Pinpoint the cell where the given text exists, returning its [x, y] midpoint coordinate. 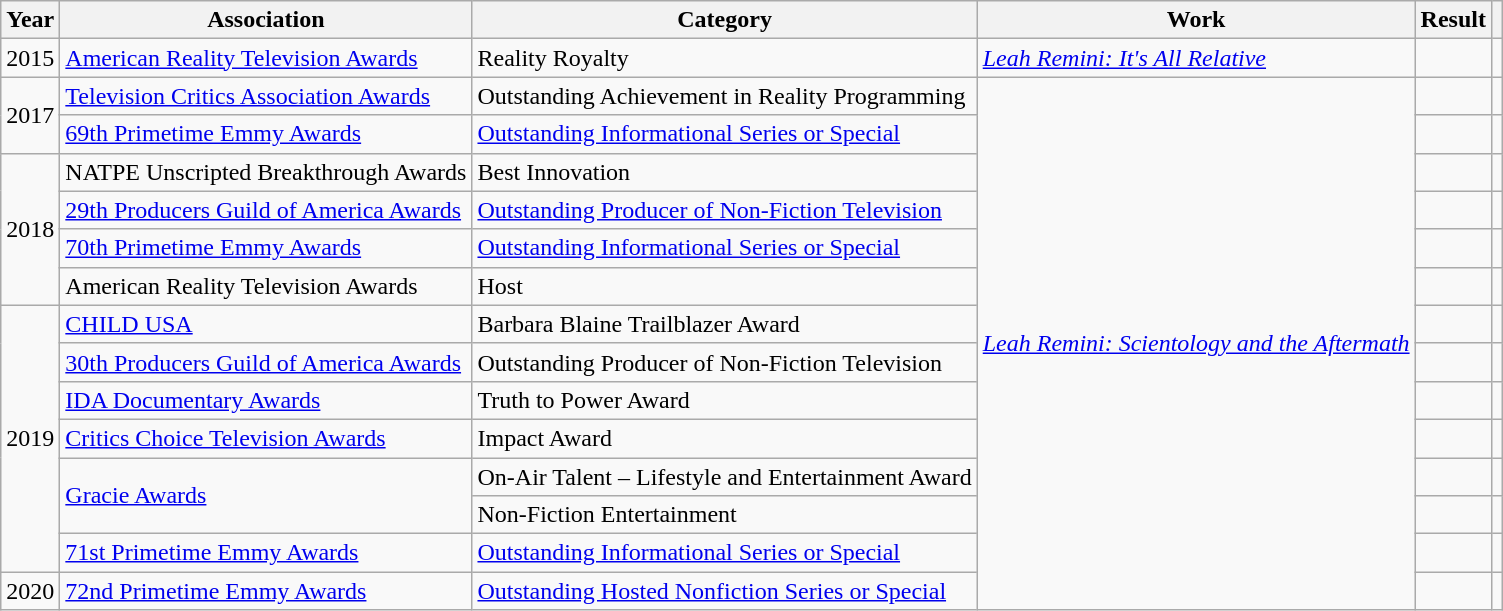
71st Primetime Emmy Awards [266, 553]
2017 [30, 115]
29th Producers Guild of America Awards [266, 210]
30th Producers Guild of America Awards [266, 362]
70th Primetime Emmy Awards [266, 248]
Category [724, 20]
Gracie Awards [266, 496]
Host [724, 286]
NATPE Unscripted Breakthrough Awards [266, 172]
2020 [30, 591]
72nd Primetime Emmy Awards [266, 591]
Outstanding Hosted Nonfiction Series or Special [724, 591]
2015 [30, 58]
Reality Royalty [724, 58]
Critics Choice Television Awards [266, 438]
69th Primetime Emmy Awards [266, 134]
Year [30, 20]
2019 [30, 438]
Impact Award [724, 438]
Barbara Blaine Trailblazer Award [724, 324]
Leah Remini: It's All Relative [1196, 58]
CHILD USA [266, 324]
Association [266, 20]
Work [1196, 20]
Result [1453, 20]
IDA Documentary Awards [266, 400]
Non-Fiction Entertainment [724, 515]
Best Innovation [724, 172]
Outstanding Achievement in Reality Programming [724, 96]
2018 [30, 229]
Truth to Power Award [724, 400]
Leah Remini: Scientology and the Aftermath [1196, 344]
On-Air Talent – Lifestyle and Entertainment Award [724, 477]
Television Critics Association Awards [266, 96]
